Search for the cell housing the specified text and yield its (X, Y) center coordinate. 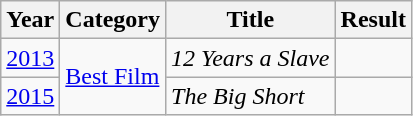
Year (30, 20)
2015 (30, 96)
Result (373, 20)
Title (251, 20)
Best Film (113, 77)
12 Years a Slave (251, 58)
2013 (30, 58)
The Big Short (251, 96)
Category (113, 20)
